Extract the (x, y) coordinate from the center of the cell holding the provided text.  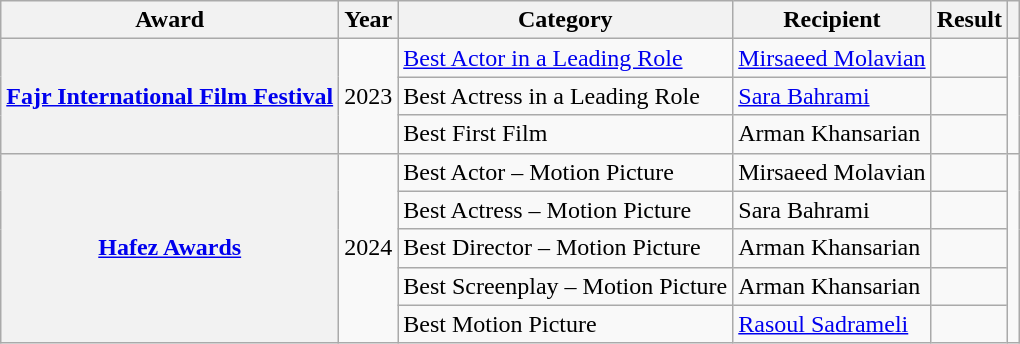
Best Actor in a Leading Role (566, 58)
Best Motion Picture (566, 324)
Best Actor – Motion Picture (566, 172)
Category (566, 20)
2023 (368, 96)
Year (368, 20)
Best Actress – Motion Picture (566, 210)
Best Screenplay – Motion Picture (566, 286)
Fajr International Film Festival (170, 96)
Result (969, 20)
2024 (368, 248)
Best First Film (566, 134)
Recipient (832, 20)
Best Actress in a Leading Role (566, 96)
Rasoul Sadrameli (832, 324)
Best Director – Motion Picture (566, 248)
Award (170, 20)
Hafez Awards (170, 248)
